Output the (X, Y) coordinate of the center of the cell containing the given text.  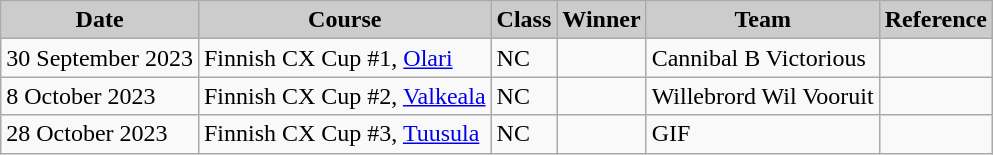
Class (524, 20)
GIF (762, 134)
Finnish CX Cup #1, Olari (344, 58)
Cannibal B Victorious (762, 58)
28 October 2023 (100, 134)
30 September 2023 (100, 58)
Reference (936, 20)
Finnish CX Cup #3, Tuusula (344, 134)
8 October 2023 (100, 96)
Winner (602, 20)
Date (100, 20)
Team (762, 20)
Willebrord Wil Vooruit (762, 96)
Finnish CX Cup #2, Valkeala (344, 96)
Course (344, 20)
